Search for the cell housing the specified text and yield its (X, Y) center coordinate. 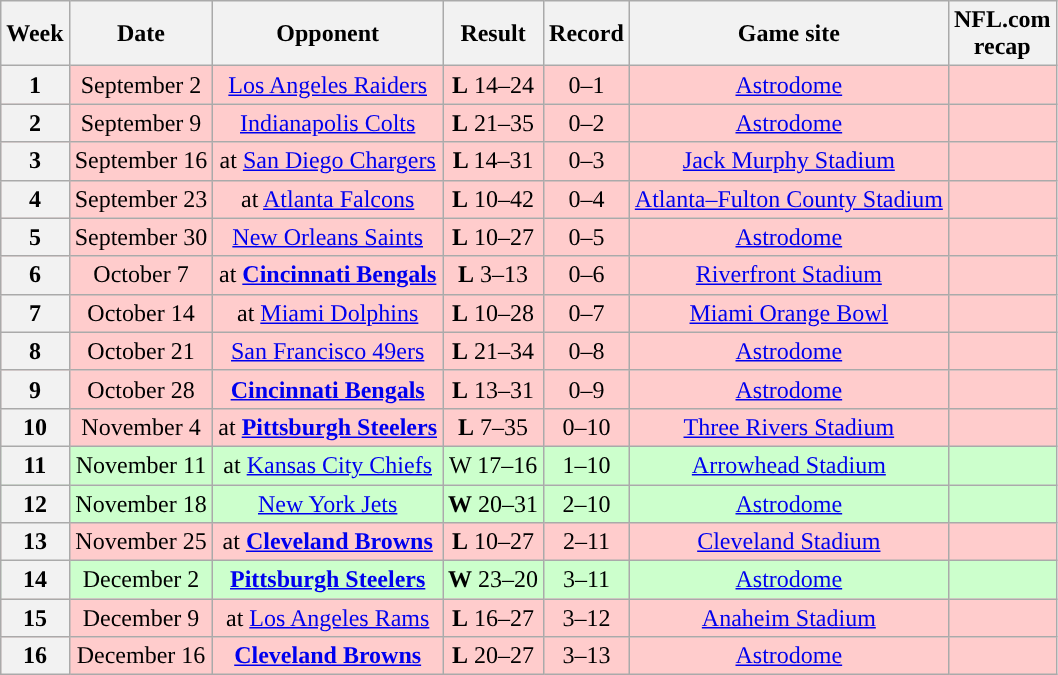
L 16–27 (494, 618)
L 21–34 (494, 351)
0–3 (587, 161)
1 (35, 85)
September 9 (141, 123)
9 (35, 389)
September 2 (141, 85)
L 10–28 (494, 313)
3–11 (587, 580)
0–8 (587, 351)
at Cleveland Browns (328, 542)
December 16 (141, 656)
October 28 (141, 389)
NFL.comrecap (1002, 34)
Los Angeles Raiders (328, 85)
at Los Angeles Rams (328, 618)
W 20–31 (494, 503)
New York Jets (328, 503)
5 (35, 237)
0–7 (587, 313)
at Miami Dolphins (328, 313)
October 7 (141, 275)
at Cincinnati Bengals (328, 275)
Result (494, 34)
4 (35, 199)
November 25 (141, 542)
14 (35, 580)
Week (35, 34)
September 16 (141, 161)
Cleveland Browns (328, 656)
11 (35, 465)
W 23–20 (494, 580)
November 4 (141, 427)
2–10 (587, 503)
0–1 (587, 85)
6 (35, 275)
at Atlanta Falcons (328, 199)
3–13 (587, 656)
L 13–31 (494, 389)
November 11 (141, 465)
L 14–31 (494, 161)
3–12 (587, 618)
0–6 (587, 275)
0–9 (587, 389)
New Orleans Saints (328, 237)
0–5 (587, 237)
October 14 (141, 313)
L 20–27 (494, 656)
0–4 (587, 199)
Atlanta–Fulton County Stadium (788, 199)
3 (35, 161)
L 3–13 (494, 275)
2–11 (587, 542)
Date (141, 34)
San Francisco 49ers (328, 351)
December 2 (141, 580)
September 23 (141, 199)
13 (35, 542)
10 (35, 427)
at San Diego Chargers (328, 161)
0–2 (587, 123)
Arrowhead Stadium (788, 465)
Riverfront Stadium (788, 275)
W 17–16 (494, 465)
November 18 (141, 503)
Cincinnati Bengals (328, 389)
L 14–24 (494, 85)
Miami Orange Bowl (788, 313)
Anaheim Stadium (788, 618)
8 (35, 351)
1–10 (587, 465)
October 21 (141, 351)
at Kansas City Chiefs (328, 465)
December 9 (141, 618)
12 (35, 503)
L 21–35 (494, 123)
Opponent (328, 34)
2 (35, 123)
Pittsburgh Steelers (328, 580)
Game site (788, 34)
7 (35, 313)
Three Rivers Stadium (788, 427)
Indianapolis Colts (328, 123)
September 30 (141, 237)
Jack Murphy Stadium (788, 161)
Record (587, 34)
L 10–42 (494, 199)
L 7–35 (494, 427)
16 (35, 656)
at Pittsburgh Steelers (328, 427)
0–10 (587, 427)
Cleveland Stadium (788, 542)
15 (35, 618)
